Extract the (x, y) coordinate from the center of the cell holding the provided text.  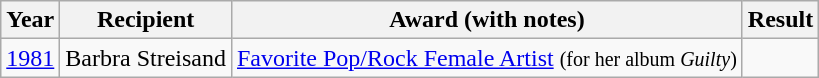
Year (30, 20)
Award (with notes) (486, 20)
Recipient (146, 20)
Result (780, 20)
Barbra Streisand (146, 58)
1981 (30, 58)
Favorite Pop/Rock Female Artist (for her album Guilty) (486, 58)
